Extract the (x, y) coordinate from the center of the cell holding the provided text.  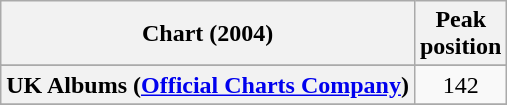
Peak position (460, 34)
Chart (2004) (208, 34)
142 (460, 85)
UK Albums (Official Charts Company) (208, 85)
